Return the (X, Y) coordinate for the center point of the cell that contains the specified text.  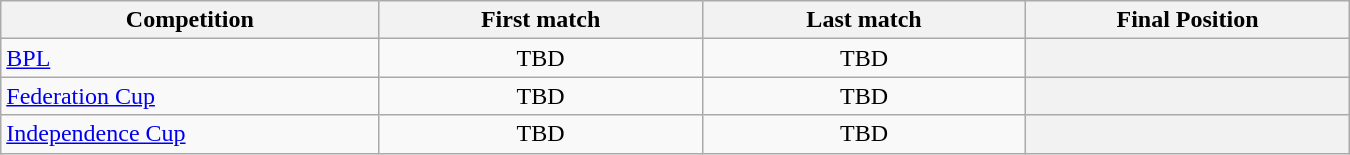
First match (540, 20)
BPL (190, 58)
Last match (864, 20)
Final Position (1188, 20)
Competition (190, 20)
Federation Cup (190, 96)
Independence Cup (190, 134)
